From the cell containing the given text, extract its center point as [X, Y] coordinate. 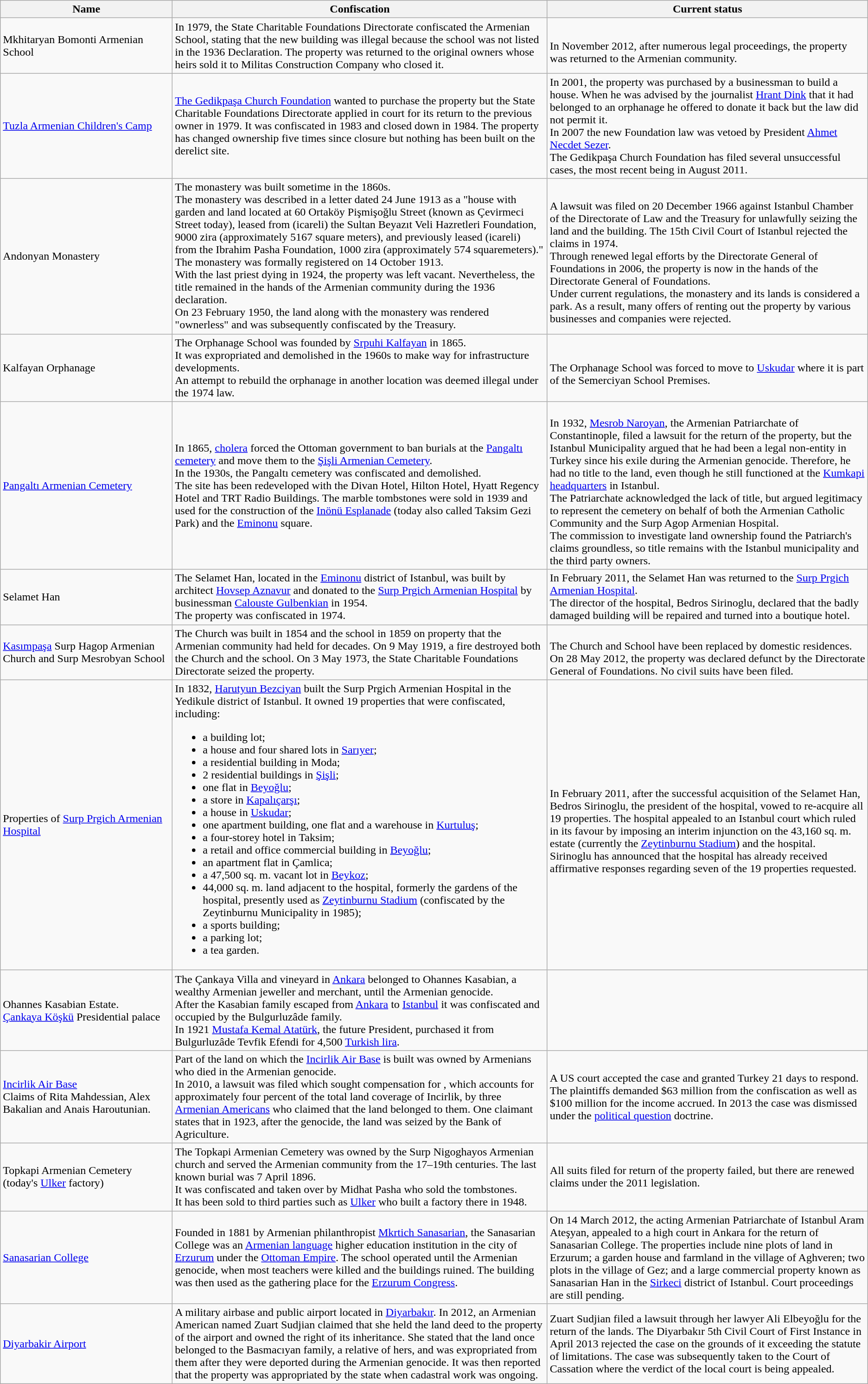
Topkapi Armenian Cemetery (today's Ulker factory) [86, 1177]
Kalfayan Orphanage [86, 368]
Mkhitaryan Bomonti Armenian School [86, 45]
Ohannes Kasabian Estate.Çankaya Köşkü Presidential palace [86, 1010]
Sanasarian College [86, 1257]
Incirlik Air BaseClaims of Rita Mahdessian, Alex Bakalian and Anais Haroutunian. [86, 1097]
Confiscation [360, 9]
Andonyan Monastery [86, 256]
Name [86, 9]
Kasımpaşa Surp Hagop Armenian Church and Surp Mesrobyan School [86, 652]
Tuzla Armenian Children's Camp [86, 126]
The Orphanage School was forced to move to Uskudar where it is part of the Semerciyan School Premises. [708, 368]
Properties of Surp Prgich Armenian Hospital [86, 825]
All suits filed for return of the property failed, but there are renewed claims under the 2011 legislation. [708, 1177]
In November 2012, after numerous legal proceedings, the property was returned to the Armenian community. [708, 45]
Diyarbakir Airport [86, 1344]
Selamet Han [86, 597]
Pangaltı Armenian Cemetery [86, 485]
Current status [708, 9]
